Identify which cell holds the provided text, then report its (X, Y) central coordinate. 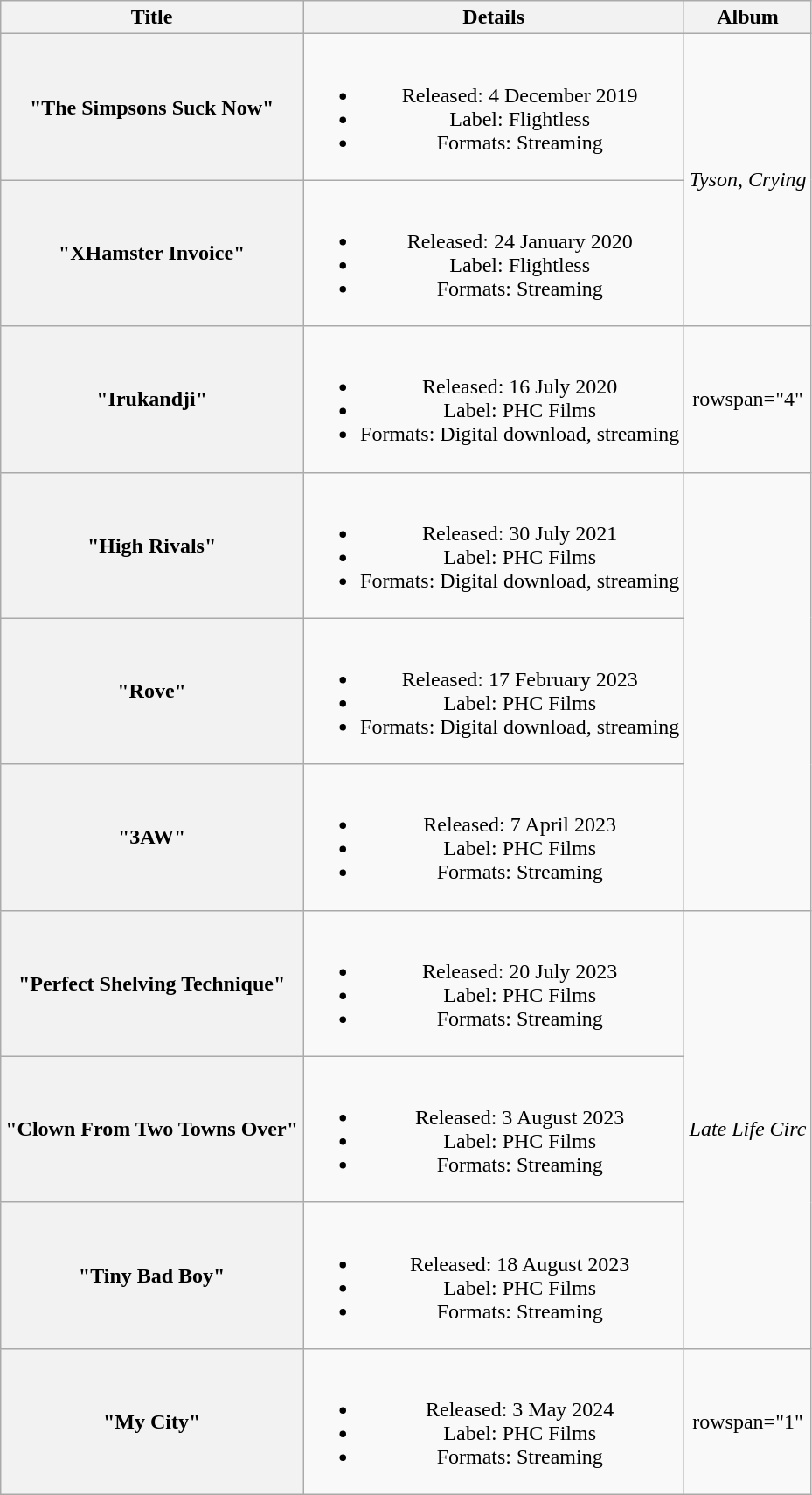
Released: 4 December 2019Label: FlightlessFormats: Streaming (493, 107)
Album (748, 17)
Late Life Circ (748, 1130)
"Tiny Bad Boy" (152, 1275)
Released: 20 July 2023Label: PHC FilmsFormats: Streaming (493, 983)
Released: 16 July 2020Label: PHC FilmsFormats: Digital download, streaming (493, 399)
Tyson, Crying (748, 180)
"3AW" (152, 838)
Title (152, 17)
"XHamster Invoice" (152, 254)
"The Simpsons Suck Now" (152, 107)
Released: 17 February 2023Label: PHC FilmsFormats: Digital download, streaming (493, 691)
Released: 18 August 2023Label: PHC FilmsFormats: Streaming (493, 1275)
Released: 3 May 2024Label: PHC FilmsFormats: Streaming (493, 1422)
rowspan="1" (748, 1422)
Released: 7 April 2023Label: PHC FilmsFormats: Streaming (493, 838)
"My City" (152, 1422)
"Irukandji" (152, 399)
Details (493, 17)
"Perfect Shelving Technique" (152, 983)
rowspan="4" (748, 399)
"Clown From Two Towns Over" (152, 1130)
"Rove" (152, 691)
Released: 30 July 2021Label: PHC FilmsFormats: Digital download, streaming (493, 546)
"High Rivals" (152, 546)
Released: 24 January 2020Label: FlightlessFormats: Streaming (493, 254)
Released: 3 August 2023Label: PHC FilmsFormats: Streaming (493, 1130)
